Return [x, y] of the center of cell containing provided text 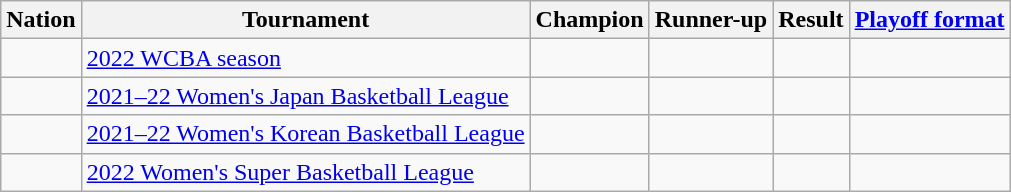
Runner-up [711, 20]
2021–22 Women's Japan Basketball League [306, 96]
Nation [41, 20]
2021–22 Women's Korean Basketball League [306, 134]
2022 WCBA season [306, 58]
Result [811, 20]
Playoff format [930, 20]
Tournament [306, 20]
2022 Women's Super Basketball League [306, 172]
Champion [590, 20]
